Capture the cell that displays the provided text and extract its (x, y) central coordinate. 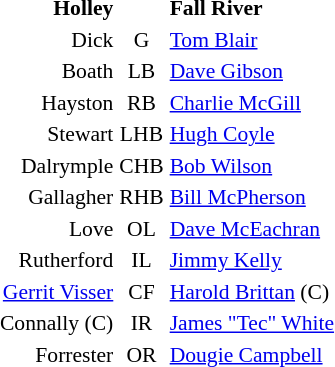
IR (142, 323)
G (142, 40)
CHB (142, 166)
RB (142, 102)
James "Tec" White (252, 323)
IL (142, 260)
Bill McPherson (252, 197)
Jimmy Kelly (252, 260)
Dave Gibson (252, 71)
Harold Brittan (C) (252, 292)
Tom Blair (252, 40)
Dave McEachran (252, 228)
CF (142, 292)
LHB (142, 134)
RHB (142, 197)
LB (142, 71)
Charlie McGill (252, 102)
Bob Wilson (252, 166)
OL (142, 228)
Hugh Coyle (252, 134)
